Return the [X, Y] coordinate for the center point of the cell that contains the specified text.  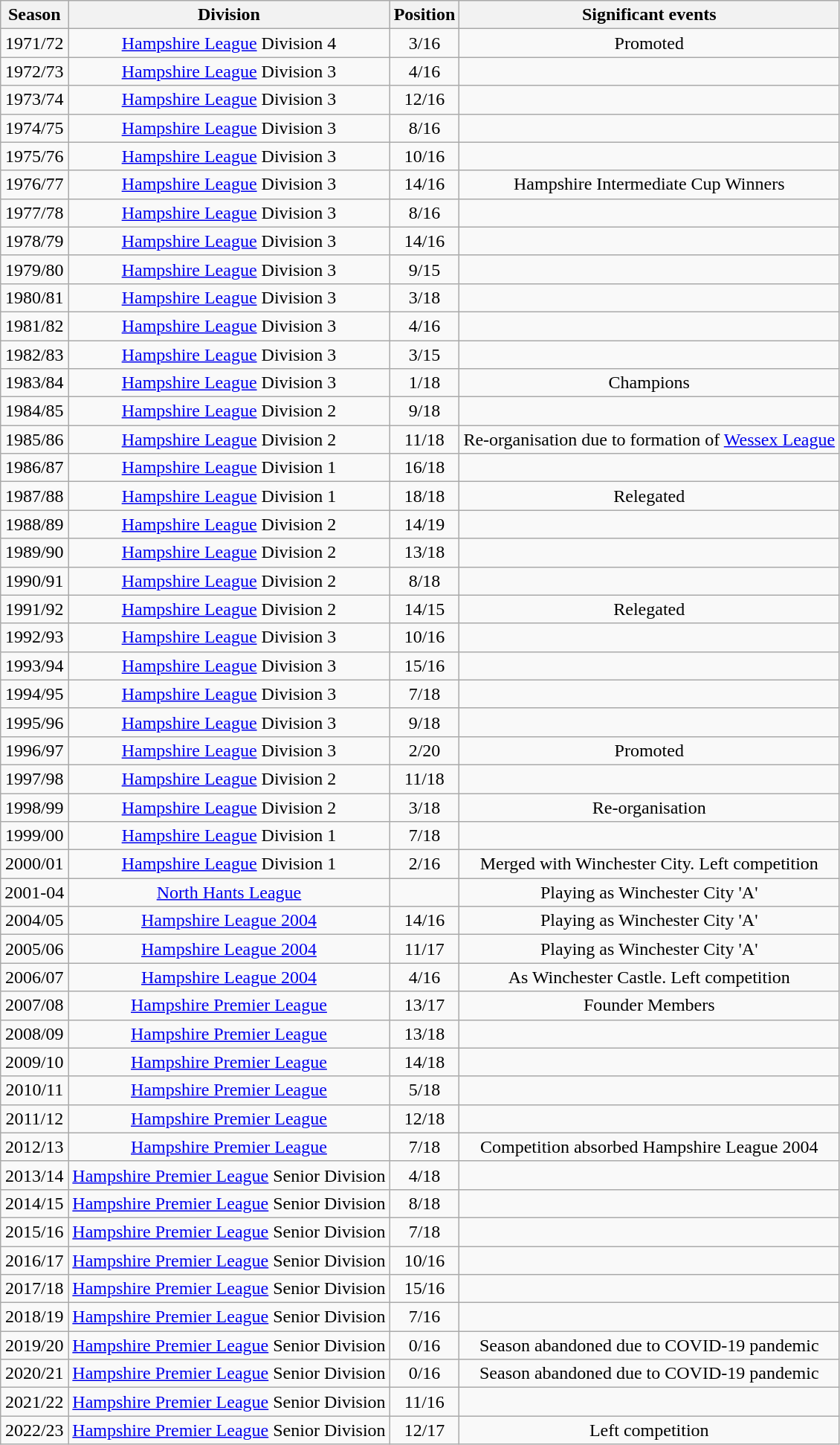
1991/92 [34, 609]
1982/83 [34, 355]
2004/05 [34, 921]
1995/96 [34, 722]
7/16 [424, 1317]
2020/21 [34, 1374]
2008/09 [34, 1034]
1977/78 [34, 213]
2011/12 [34, 1119]
Competition absorbed Hampshire League 2004 [650, 1147]
1998/99 [34, 807]
2000/01 [34, 864]
2022/23 [34, 1430]
11/16 [424, 1402]
2001-04 [34, 892]
Merged with Winchester City. Left competition [650, 864]
2/20 [424, 750]
1972/73 [34, 71]
2017/18 [34, 1289]
1985/86 [34, 440]
1990/91 [34, 581]
1974/75 [34, 128]
Re-organisation due to formation of Wessex League [650, 440]
1986/87 [34, 468]
1992/93 [34, 637]
2015/16 [34, 1232]
1976/77 [34, 184]
14/15 [424, 609]
2018/19 [34, 1317]
12/17 [424, 1430]
As Winchester Castle. Left competition [650, 977]
2012/13 [34, 1147]
12/16 [424, 100]
Position [424, 15]
1971/72 [34, 43]
2013/14 [34, 1175]
1989/90 [34, 553]
1993/94 [34, 666]
14/19 [424, 524]
Champions [650, 383]
Significant events [650, 15]
16/18 [424, 468]
2007/08 [34, 1005]
2019/20 [34, 1345]
1994/95 [34, 694]
1979/80 [34, 269]
1988/89 [34, 524]
1984/85 [34, 411]
Left competition [650, 1430]
Division [229, 15]
12/18 [424, 1119]
1978/79 [34, 241]
1999/00 [34, 836]
4/18 [424, 1175]
Re-organisation [650, 807]
2016/17 [34, 1261]
11/17 [424, 949]
1987/88 [34, 496]
1983/84 [34, 383]
2009/10 [34, 1062]
3/15 [424, 355]
14/18 [424, 1062]
13/17 [424, 1005]
1975/76 [34, 156]
2/16 [424, 864]
2021/22 [34, 1402]
North Hants League [229, 892]
Season [34, 15]
2006/07 [34, 977]
3/16 [424, 43]
Founder Members [650, 1005]
1980/81 [34, 297]
5/18 [424, 1090]
1996/97 [34, 750]
2014/15 [34, 1203]
18/18 [424, 496]
2005/06 [34, 949]
2010/11 [34, 1090]
1997/98 [34, 779]
Hampshire League Division 4 [229, 43]
Hampshire Intermediate Cup Winners [650, 184]
1/18 [424, 383]
1981/82 [34, 326]
9/15 [424, 269]
1973/74 [34, 100]
